Locate the cell with the specified text and output its (x, y) center coordinate. 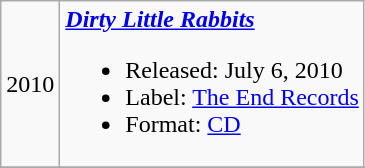
2010 (30, 84)
Dirty Little RabbitsReleased: July 6, 2010Label: The End RecordsFormat: CD (212, 84)
